Output the (X, Y) coordinate of the center of the cell containing the given text.  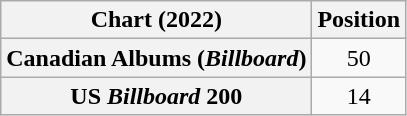
50 (359, 58)
14 (359, 96)
Canadian Albums (Billboard) (156, 58)
US Billboard 200 (156, 96)
Position (359, 20)
Chart (2022) (156, 20)
